Capture the cell that displays the provided text and extract its [X, Y] central coordinate. 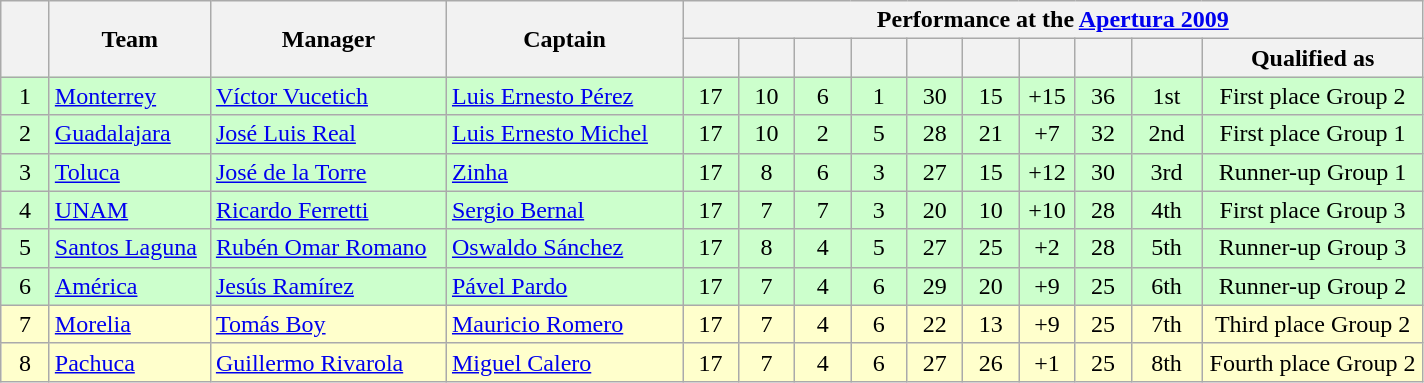
Guillermo Rivarola [328, 362]
First place Group 3 [1312, 210]
Qualified as [1312, 58]
Zinha [564, 172]
Mauricio Romero [564, 324]
5th [1166, 248]
Rubén Omar Romano [328, 248]
Guadalajara [130, 134]
Manager [328, 39]
Runner-up Group 3 [1312, 248]
Sergio Bernal [564, 210]
Víctor Vucetich [328, 96]
13 [991, 324]
8th [1166, 362]
First place Group 2 [1312, 96]
Luis Ernesto Michel [564, 134]
Luis Ernesto Pérez [564, 96]
José Luis Real [328, 134]
26 [991, 362]
Oswaldo Sánchez [564, 248]
+12 [1047, 172]
Fourth place Group 2 [1312, 362]
Tomás Boy [328, 324]
Team [130, 39]
Santos Laguna [130, 248]
Runner-up Group 2 [1312, 286]
2nd [1166, 134]
José de la Torre [328, 172]
Morelia [130, 324]
UNAM [130, 210]
First place Group 1 [1312, 134]
Toluca [130, 172]
Jesús Ramírez [328, 286]
+15 [1047, 96]
32 [1103, 134]
1st [1166, 96]
Pável Pardo [564, 286]
4th [1166, 210]
+2 [1047, 248]
Pachuca [130, 362]
+1 [1047, 362]
6th [1166, 286]
Miguel Calero [564, 362]
21 [991, 134]
Third place Group 2 [1312, 324]
+10 [1047, 210]
América [130, 286]
7th [1166, 324]
Captain [564, 39]
Ricardo Ferretti [328, 210]
+7 [1047, 134]
22 [935, 324]
36 [1103, 96]
Runner-up Group 1 [1312, 172]
Performance at the Apertura 2009 [1052, 20]
29 [935, 286]
3rd [1166, 172]
Monterrey [130, 96]
